Scan for the cell matching the given text and deliver its [x, y] coordinate at center. 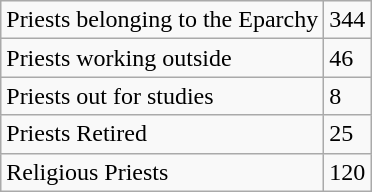
120 [348, 172]
8 [348, 96]
Religious Priests [162, 172]
Priests belonging to the Eparchy [162, 20]
Priests working outside [162, 58]
344 [348, 20]
25 [348, 134]
Priests out for studies [162, 96]
Priests Retired [162, 134]
46 [348, 58]
